Identify which cell holds the provided text, then report its [X, Y] central coordinate. 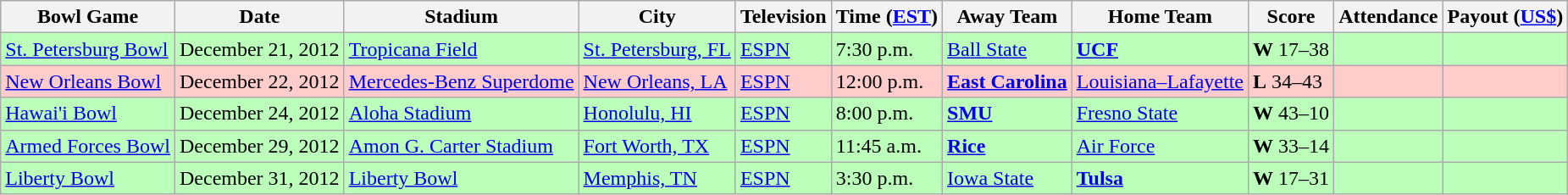
December 31, 2012 [259, 178]
11:45 a.m. [886, 146]
Louisiana–Lafayette [1160, 81]
UCF [1160, 49]
Television [783, 17]
East Carolina [1008, 81]
Tulsa [1160, 178]
Amon G. Carter Stadium [461, 146]
Air Force [1160, 146]
New Orleans Bowl [88, 81]
St. Petersburg, FL [657, 49]
December 21, 2012 [259, 49]
3:30 p.m. [886, 178]
8:00 p.m. [886, 114]
Mercedes-Benz Superdome [461, 81]
Hawai'i Bowl [88, 114]
7:30 p.m. [886, 49]
Bowl Game [88, 17]
Stadium [461, 17]
Rice [1008, 146]
Attendance [1388, 17]
L 34–43 [1291, 81]
W 17–38 [1291, 49]
Tropicana Field [461, 49]
W 33–14 [1291, 146]
Iowa State [1008, 178]
December 24, 2012 [259, 114]
Date [259, 17]
Armed Forces Bowl [88, 146]
December 29, 2012 [259, 146]
12:00 p.m. [886, 81]
Honolulu, HI [657, 114]
W 17–31 [1291, 178]
Aloha Stadium [461, 114]
St. Petersburg Bowl [88, 49]
Score [1291, 17]
Memphis, TN [657, 178]
Ball State [1008, 49]
December 22, 2012 [259, 81]
W 43–10 [1291, 114]
Fort Worth, TX [657, 146]
Payout (US$) [1505, 17]
SMU [1008, 114]
City [657, 17]
New Orleans, LA [657, 81]
Fresno State [1160, 114]
Home Team [1160, 17]
Time (EST) [886, 17]
Away Team [1008, 17]
